From the cell containing the given text, extract its center point as [X, Y] coordinate. 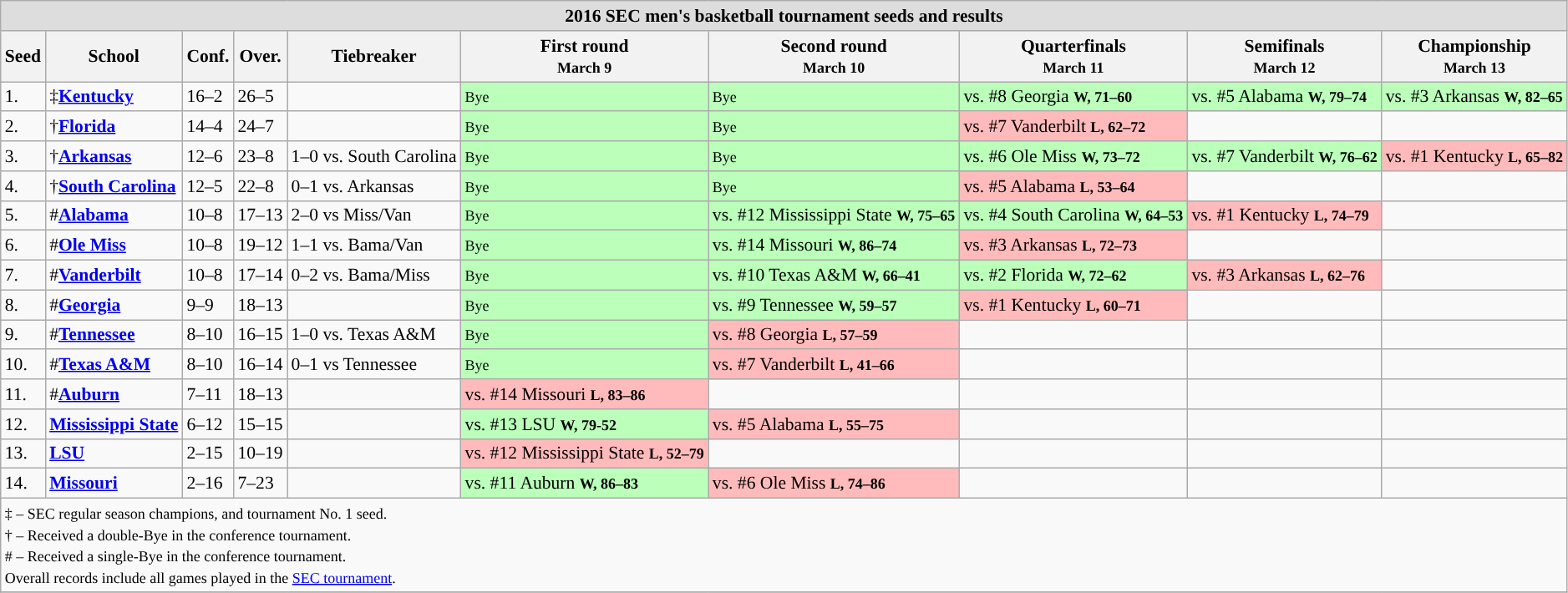
19–12 [260, 246]
SemifinalsMarch 12 [1284, 57]
vs. #5 Alabama L, 55–75 [834, 424]
#Vanderbilt [114, 276]
15–15 [260, 424]
2–0 vs Miss/Van [374, 215]
10–19 [260, 454]
6–12 [207, 424]
Seed [23, 57]
LSU [114, 454]
‡Kentucky [114, 97]
vs. #3 Arkansas W, 82–65 [1474, 97]
vs. #10 Texas A&M W, 66–41 [834, 276]
vs. #3 Arkansas L, 72–73 [1073, 246]
14–4 [207, 127]
vs. #8 Georgia L, 57–59 [834, 335]
4. [23, 186]
13. [23, 454]
#Ole Miss [114, 246]
#Tennessee [114, 335]
vs. #1 Kentucky L, 74–79 [1284, 215]
16–15 [260, 335]
vs. #7 Vanderbilt W, 76–62 [1284, 156]
0–1 vs. Arkansas [374, 186]
Missouri [114, 484]
vs. #2 Florida W, 72–62 [1073, 276]
1–0 vs. Texas A&M [374, 335]
†Florida [114, 127]
2–15 [207, 454]
vs. #1 Kentucky L, 60–71 [1073, 305]
7. [23, 276]
10. [23, 365]
9–9 [207, 305]
vs. #7 Vanderbilt L, 62–72 [1073, 127]
Second roundMarch 10 [834, 57]
vs. #12 Mississippi State L, 52–79 [585, 454]
vs. #3 Arkansas L, 62–76 [1284, 276]
#Alabama [114, 215]
vs. #4 South Carolina W, 64–53 [1073, 215]
12. [23, 424]
vs. #5 Alabama W, 79–74 [1284, 97]
1. [23, 97]
vs. #1 Kentucky L, 65–82 [1474, 156]
#Georgia [114, 305]
2–16 [207, 484]
vs. #13 LSU W, 79-52 [585, 424]
0–2 vs. Bama/Miss [374, 276]
vs. #6 Ole Miss L, 74–86 [834, 484]
Over. [260, 57]
7–11 [207, 394]
16–2 [207, 97]
QuarterfinalsMarch 11 [1073, 57]
16–14 [260, 365]
6. [23, 246]
School [114, 57]
1–0 vs. South Carolina [374, 156]
ChampionshipMarch 13 [1474, 57]
†Arkansas [114, 156]
vs. #14 Missouri L, 83–86 [585, 394]
vs. #8 Georgia W, 71–60 [1073, 97]
17–14 [260, 276]
vs. #7 Vanderbilt L, 41–66 [834, 365]
vs. #5 Alabama L, 53–64 [1073, 186]
#Auburn [114, 394]
12–5 [207, 186]
23–8 [260, 156]
vs. #11 Auburn W, 86–83 [585, 484]
3. [23, 156]
24–7 [260, 127]
26–5 [260, 97]
1–1 vs. Bama/Van [374, 246]
2. [23, 127]
17–13 [260, 215]
22–8 [260, 186]
11. [23, 394]
Tiebreaker [374, 57]
Mississippi State [114, 424]
vs. #12 Mississippi State W, 75–65 [834, 215]
0–1 vs Tennessee [374, 365]
vs. #14 Missouri W, 86–74 [834, 246]
9. [23, 335]
14. [23, 484]
#Texas A&M [114, 365]
Conf. [207, 57]
7–23 [260, 484]
2016 SEC men's basketball tournament seeds and results [784, 16]
12–6 [207, 156]
†South Carolina [114, 186]
First roundMarch 9 [585, 57]
vs. #6 Ole Miss W, 73–72 [1073, 156]
8. [23, 305]
vs. #9 Tennessee W, 59–57 [834, 305]
5. [23, 215]
